Search for the cell housing the specified text and yield its (X, Y) center coordinate. 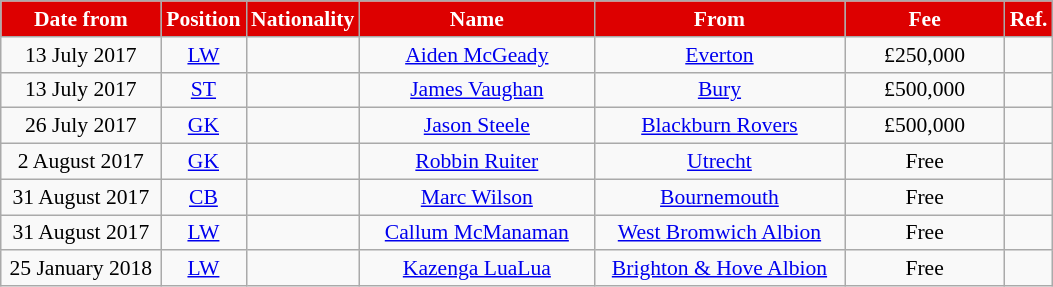
2 August 2017 (81, 162)
ST (204, 90)
Name (476, 19)
25 January 2018 (81, 269)
James Vaughan (476, 90)
Bury (719, 90)
Aiden McGeady (476, 55)
Utrecht (719, 162)
Fee (925, 19)
West Bromwich Albion (719, 233)
£250,000 (925, 55)
Everton (719, 55)
Nationality (302, 19)
Kazenga LuaLua (476, 269)
Position (204, 19)
Jason Steele (476, 126)
26 July 2017 (81, 126)
Brighton & Hove Albion (719, 269)
Marc Wilson (476, 197)
Callum McManaman (476, 233)
Ref. (1029, 19)
Blackburn Rovers (719, 126)
Date from (81, 19)
Bournemouth (719, 197)
From (719, 19)
Robbin Ruiter (476, 162)
CB (204, 197)
